Find where the given text appears and provide that cell's center as (x, y) coordinate. 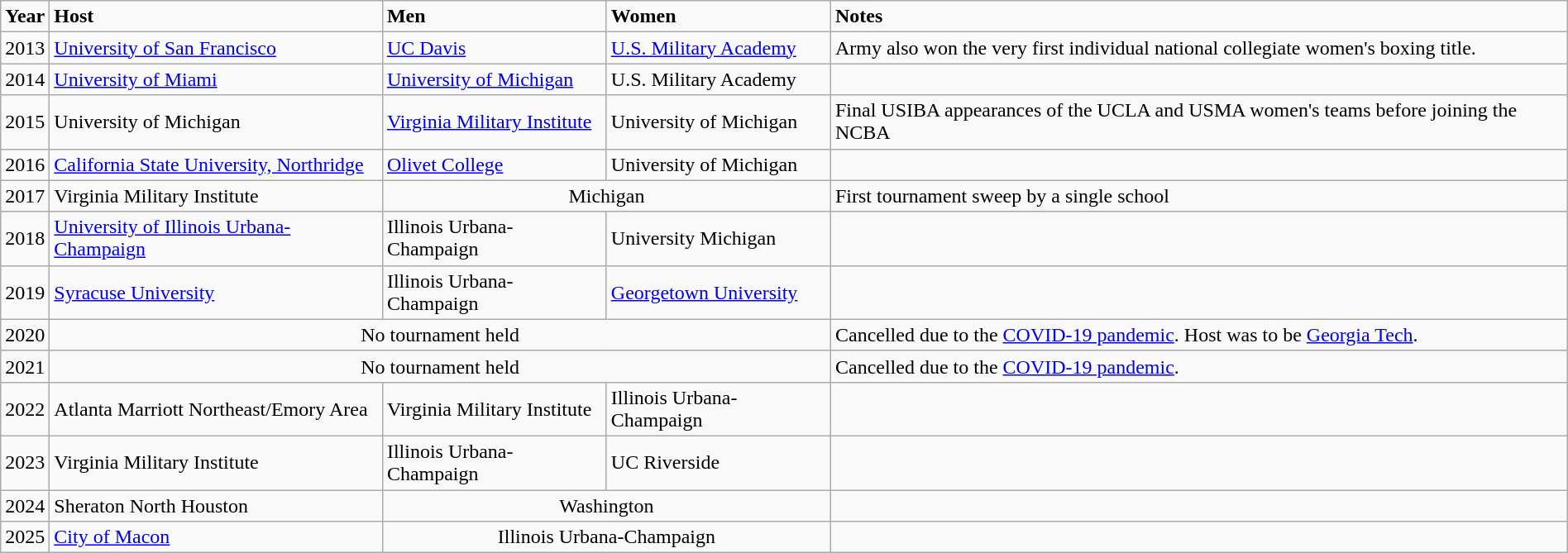
2015 (25, 122)
2020 (25, 335)
UC Davis (495, 48)
Atlanta Marriott Northeast/Emory Area (217, 408)
UC Riverside (718, 463)
2022 (25, 408)
Cancelled due to the COVID-19 pandemic. (1199, 366)
Cancelled due to the COVID-19 pandemic. Host was to be Georgia Tech. (1199, 335)
2018 (25, 238)
2014 (25, 79)
Final USIBA appearances of the UCLA and USMA women's teams before joining the NCBA (1199, 122)
2017 (25, 196)
Women (718, 17)
2025 (25, 537)
2023 (25, 463)
Michigan (606, 196)
2024 (25, 505)
Year (25, 17)
University of Illinois Urbana-Champaign (217, 238)
Syracuse University (217, 293)
Men (495, 17)
2019 (25, 293)
Sheraton North Houston (217, 505)
California State University, Northridge (217, 164)
Notes (1199, 17)
Georgetown University (718, 293)
2013 (25, 48)
City of Macon (217, 537)
University of San Francisco (217, 48)
University Michigan (718, 238)
Washington (606, 505)
Host (217, 17)
Olivet College (495, 164)
2016 (25, 164)
First tournament sweep by a single school (1199, 196)
University of Miami (217, 79)
2021 (25, 366)
Army also won the very first individual national collegiate women's boxing title. (1199, 48)
